Provide the (X, Y) coordinate of the cell's center where the given text is located.  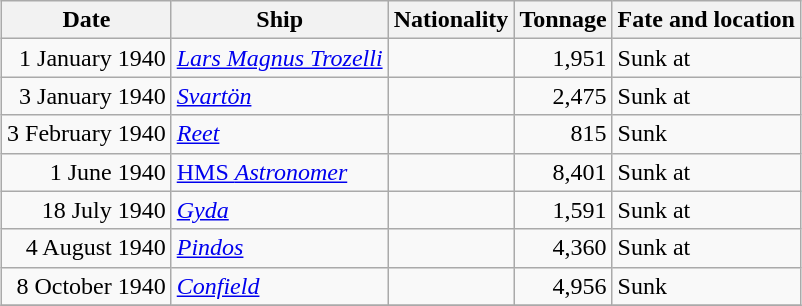
1 January 1940 (87, 58)
4,360 (563, 248)
1,951 (563, 58)
3 January 1940 (87, 96)
Svartön (280, 96)
3 February 1940 (87, 134)
Tonnage (563, 20)
Date (87, 20)
Lars Magnus Trozelli (280, 58)
HMS Astronomer (280, 172)
Reet (280, 134)
Gyda (280, 210)
18 July 1940 (87, 210)
1 June 1940 (87, 172)
Confield (280, 286)
2,475 (563, 96)
Fate and location (706, 20)
8,401 (563, 172)
1,591 (563, 210)
4 August 1940 (87, 248)
4,956 (563, 286)
Nationality (451, 20)
Pindos (280, 248)
Ship (280, 20)
815 (563, 134)
8 October 1940 (87, 286)
